Provide the [x, y] coordinate of the cell's center where the given text is located.  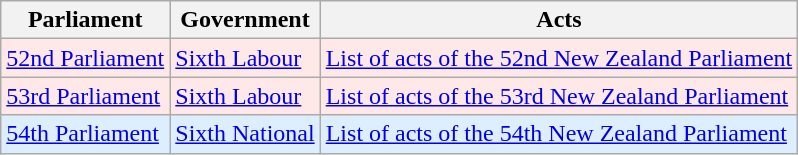
Sixth National [245, 134]
List of acts of the 54th New Zealand Parliament [559, 134]
52nd Parliament [86, 58]
Parliament [86, 20]
List of acts of the 53rd New Zealand Parliament [559, 96]
54th Parliament [86, 134]
List of acts of the 52nd New Zealand Parliament [559, 58]
Acts [559, 20]
53rd Parliament [86, 96]
Government [245, 20]
